From the cell containing the given text, extract its center point as (x, y) coordinate. 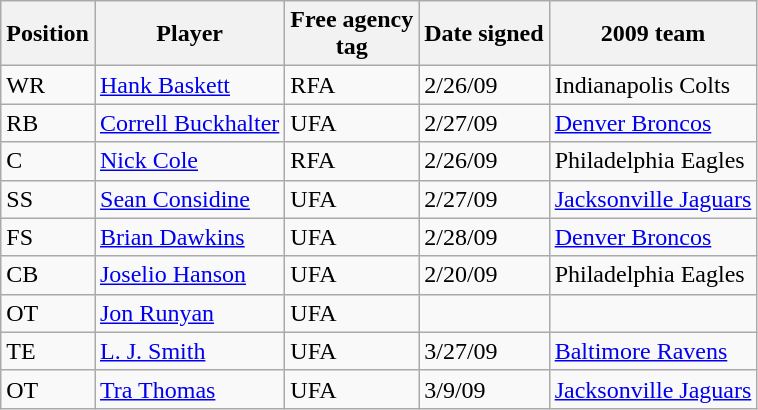
Indianapolis Colts (653, 85)
Correll Buckhalter (189, 123)
Nick Cole (189, 161)
SS (48, 199)
C (48, 161)
Joselio Hanson (189, 275)
Jon Runyan (189, 313)
RB (48, 123)
Position (48, 34)
2/20/09 (484, 275)
2009 team (653, 34)
Sean Considine (189, 199)
3/9/09 (484, 389)
Player (189, 34)
2/28/09 (484, 237)
Date signed (484, 34)
Free agencytag (352, 34)
Baltimore Ravens (653, 351)
L. J. Smith (189, 351)
CB (48, 275)
3/27/09 (484, 351)
Hank Baskett (189, 85)
Tra Thomas (189, 389)
Brian Dawkins (189, 237)
WR (48, 85)
TE (48, 351)
FS (48, 237)
